From the cell containing the given text, extract its center point as [X, Y] coordinate. 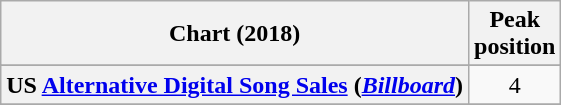
Peakposition [515, 34]
US Alternative Digital Song Sales (Billboard) [235, 85]
4 [515, 85]
Chart (2018) [235, 34]
